Scan for the cell matching the given text and deliver its (X, Y) coordinate at center. 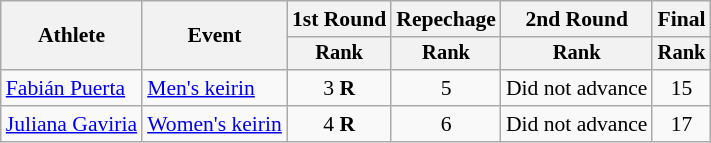
6 (446, 124)
5 (446, 88)
Event (214, 36)
1st Round (339, 19)
Juliana Gaviria (72, 124)
Athlete (72, 36)
15 (681, 88)
4 R (339, 124)
17 (681, 124)
Repechage (446, 19)
3 R (339, 88)
Fabián Puerta (72, 88)
Final (681, 19)
Men's keirin (214, 88)
Women's keirin (214, 124)
2nd Round (577, 19)
